Search for the cell housing the specified text and yield its [x, y] center coordinate. 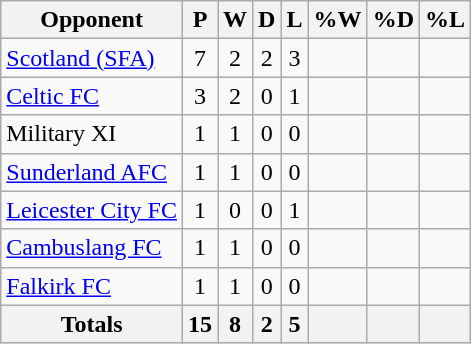
%W [338, 20]
Military XI [92, 134]
Sunderland AFC [92, 172]
Falkirk FC [92, 286]
D [267, 20]
Scotland (SFA) [92, 58]
7 [200, 58]
%L [446, 20]
%D [393, 20]
P [200, 20]
Celtic FC [92, 96]
L [294, 20]
Cambuslang FC [92, 248]
5 [294, 324]
Opponent [92, 20]
Totals [92, 324]
W [236, 20]
15 [200, 324]
8 [236, 324]
Leicester City FC [92, 210]
